Locate the cell with the specified text and output its (x, y) center coordinate. 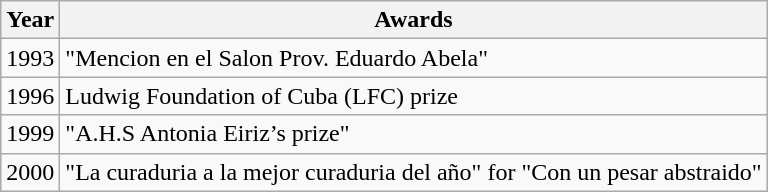
"Mencion en el Salon Prov. Eduardo Abela" (414, 58)
Ludwig Foundation of Cuba (LFC) prize (414, 96)
2000 (30, 172)
1993 (30, 58)
1996 (30, 96)
Awards (414, 20)
Year (30, 20)
1999 (30, 134)
"La curaduria a la mejor curaduria del año" for "Con un pesar abstraido" (414, 172)
"A.H.S Antonia Eiriz’s prize" (414, 134)
